For the text-containing cell, return its midpoint in [x, y] coordinate format. 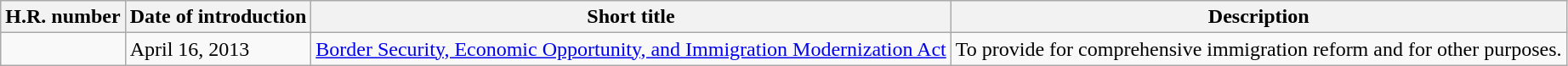
April 16, 2013 [218, 49]
To provide for comprehensive immigration reform and for other purposes. [1258, 49]
Date of introduction [218, 17]
Description [1258, 17]
Short title [631, 17]
H.R. number [63, 17]
Border Security, Economic Opportunity, and Immigration Modernization Act [631, 49]
